For the text-containing cell, return its midpoint in [x, y] coordinate format. 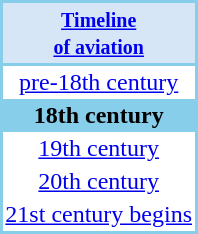
pre-18th century [98, 82]
Timelineof aviation [98, 34]
21st century begins [98, 214]
20th century [98, 182]
19th century [98, 148]
18th century [98, 116]
